For the text-containing cell, return its midpoint in [x, y] coordinate format. 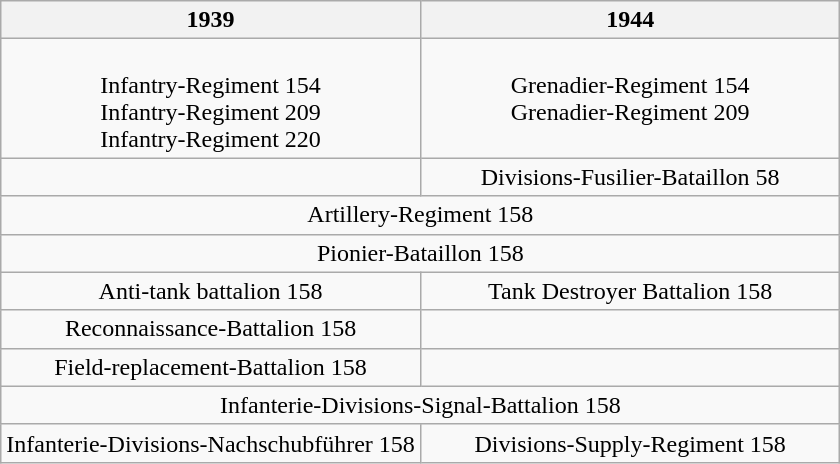
Infanterie-Divisions-Signal-Battalion 158 [420, 405]
Divisions-Supply-Regiment 158 [630, 443]
Infantry-Regiment 154 Infantry-Regiment 209 Infantry-Regiment 220 [211, 98]
Artillery-Regiment 158 [420, 215]
Field-replacement-Battalion 158 [211, 367]
Pionier-Bataillon 158 [420, 253]
Reconnaissance-Battalion 158 [211, 329]
Anti-tank battalion 158 [211, 291]
Tank Destroyer Battalion 158 [630, 291]
1944 [630, 20]
Infanterie-Divisions-Nachschubführer 158 [211, 443]
1939 [211, 20]
Divisions-Fusilier-Bataillon 58 [630, 177]
Grenadier-Regiment 154 Grenadier-Regiment 209 [630, 98]
